Pinpoint the cell where the given text exists, returning its [x, y] midpoint coordinate. 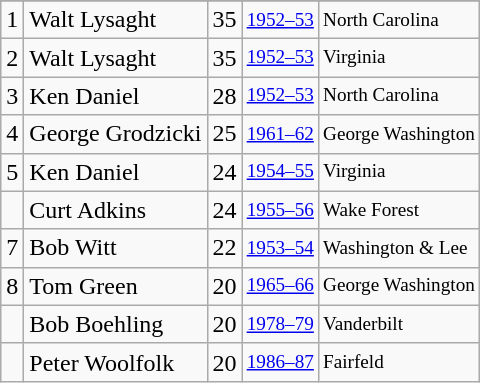
8 [12, 286]
1961–62 [280, 134]
1954–55 [280, 172]
1955–56 [280, 210]
7 [12, 248]
Curt Adkins [116, 210]
2 [12, 58]
4 [12, 134]
Wake Forest [398, 210]
Washington & Lee [398, 248]
Vanderbilt [398, 324]
1978–79 [280, 324]
1953–54 [280, 248]
Bob Boehling [116, 324]
22 [224, 248]
5 [12, 172]
1965–66 [280, 286]
3 [12, 96]
Fairfeld [398, 362]
1986–87 [280, 362]
25 [224, 134]
Tom Green [116, 286]
28 [224, 96]
1 [12, 20]
George Grodzicki [116, 134]
Bob Witt [116, 248]
Peter Woolfolk [116, 362]
